Locate the cell with the specified text and output its (x, y) center coordinate. 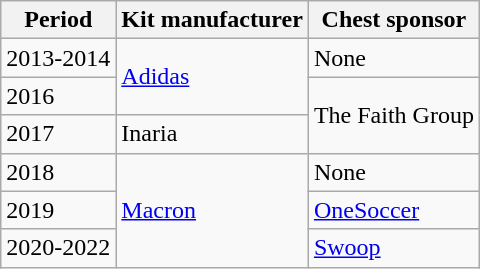
Period (58, 20)
Inaria (212, 134)
Kit manufacturer (212, 20)
2018 (58, 172)
Adidas (212, 77)
2013-2014 (58, 58)
OneSoccer (394, 210)
2019 (58, 210)
Macron (212, 210)
2020-2022 (58, 248)
2017 (58, 134)
Swoop (394, 248)
2016 (58, 96)
The Faith Group (394, 115)
Chest sponsor (394, 20)
